Detect which cell encompasses the target text, then output its (X, Y) center coordinate. 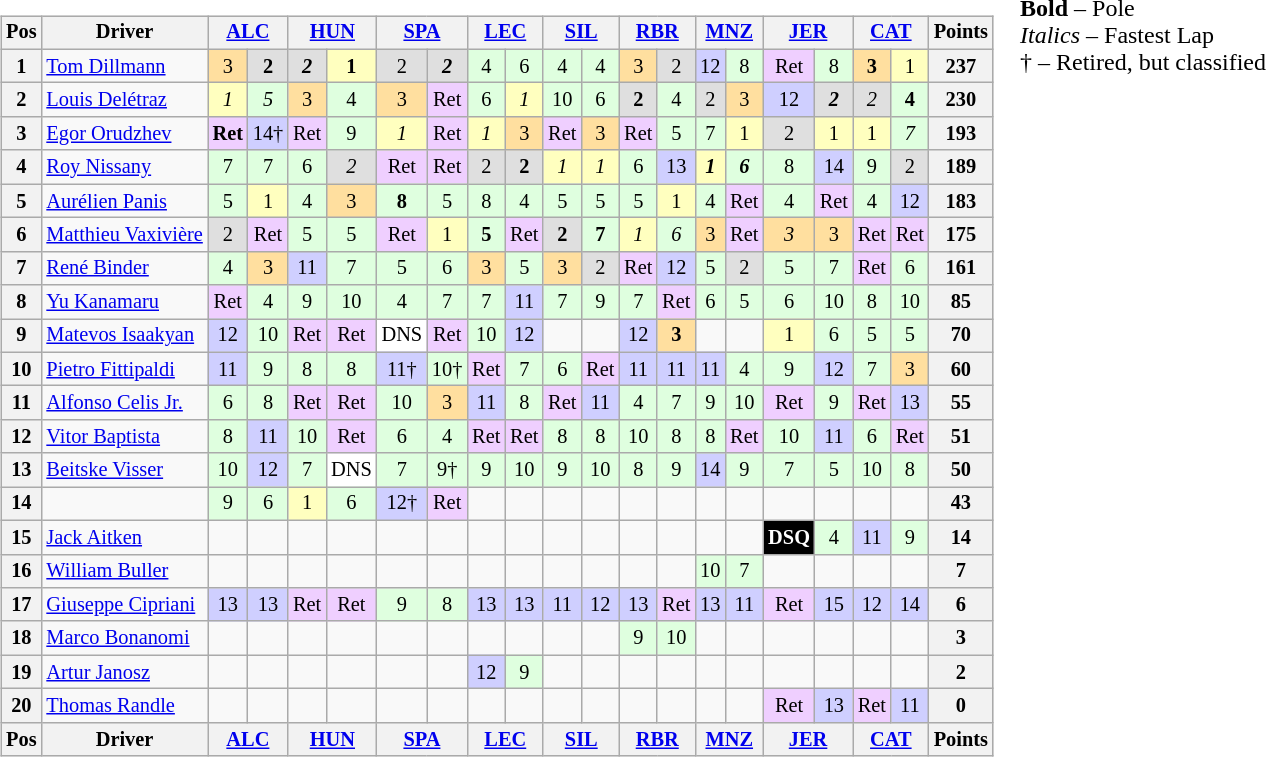
Artur Janosz (124, 672)
175 (961, 235)
Tom Dillmann (124, 66)
55 (961, 403)
189 (961, 167)
20 (21, 706)
70 (961, 336)
9† (447, 470)
0 (961, 706)
Marco Bonanomi (124, 638)
183 (961, 201)
19 (21, 672)
Yu Kanamaru (124, 302)
16 (21, 571)
12† (402, 504)
17 (21, 605)
Vitor Baptista (124, 437)
Roy Nissany (124, 167)
Aurélien Panis (124, 201)
11† (402, 369)
51 (961, 437)
85 (961, 302)
161 (961, 268)
Thomas Randle (124, 706)
60 (961, 369)
DSQ (789, 537)
43 (961, 504)
Egor Orudzhev (124, 134)
Beitske Visser (124, 470)
18 (21, 638)
10† (447, 369)
193 (961, 134)
14† (268, 134)
Matthieu Vaxivière (124, 235)
Jack Aitken (124, 537)
237 (961, 66)
René Binder (124, 268)
Matevos Isaakyan (124, 336)
William Buller (124, 571)
Pietro Fittipaldi (124, 369)
50 (961, 470)
230 (961, 100)
Giuseppe Cipriani (124, 605)
Alfonso Celis Jr. (124, 403)
Louis Delétraz (124, 100)
